Locate the cell with the specified text and output its (x, y) center coordinate. 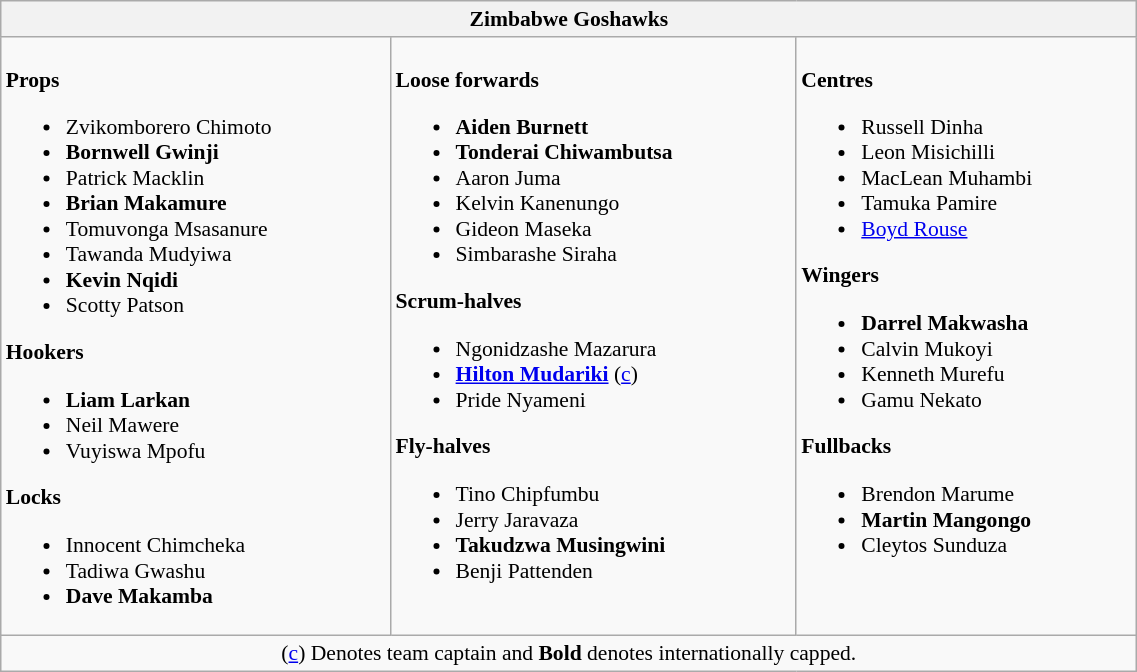
(c) Denotes team captain and Bold denotes internationally capped. (569, 653)
Zimbabwe Goshawks (569, 19)
